Capture the cell that displays the provided text and extract its (x, y) central coordinate. 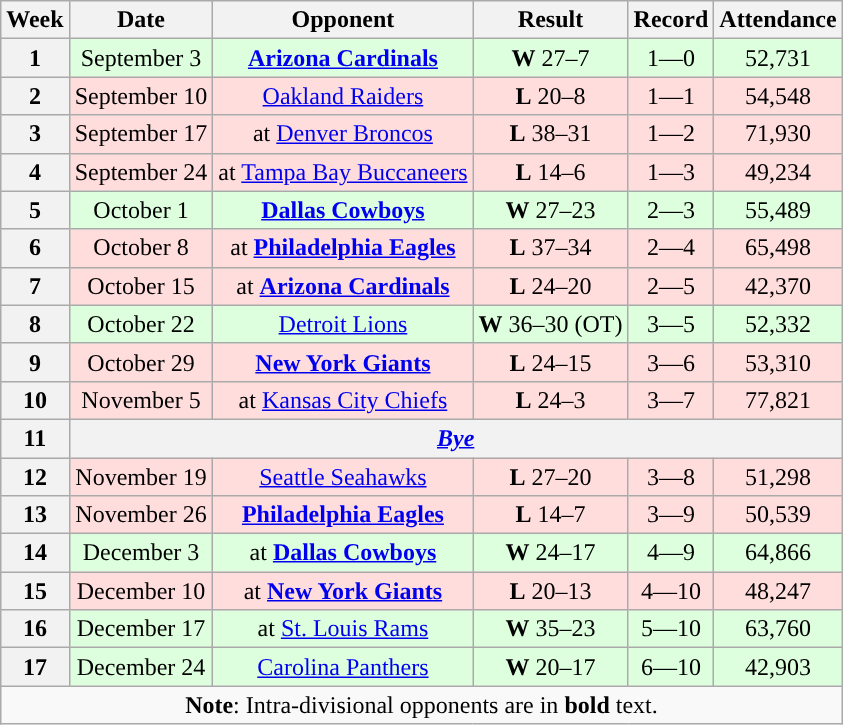
Record (671, 20)
52,332 (778, 324)
3—8 (671, 477)
13 (35, 515)
W 36–30 (OT) (550, 324)
17 (35, 667)
October 15 (141, 286)
W 27–7 (550, 58)
12 (35, 477)
L 24–3 (550, 400)
L 37–34 (550, 248)
Result (550, 20)
Attendance (778, 20)
December 24 (141, 667)
L 24–20 (550, 286)
4—9 (671, 553)
Opponent (343, 20)
L 14–7 (550, 515)
71,930 (778, 134)
November 5 (141, 400)
Week (35, 20)
at New York Giants (343, 591)
3 (35, 134)
Note: Intra-divisional opponents are in bold text. (422, 705)
L 27–20 (550, 477)
10 (35, 400)
December 17 (141, 629)
15 (35, 591)
October 1 (141, 210)
Philadelphia Eagles (343, 515)
2—5 (671, 286)
November 26 (141, 515)
September 24 (141, 172)
Seattle Seahawks (343, 477)
L 38–31 (550, 134)
54,548 (778, 96)
5 (35, 210)
November 19 (141, 477)
October 8 (141, 248)
at Dallas Cowboys (343, 553)
September 17 (141, 134)
49,234 (778, 172)
64,866 (778, 553)
6—10 (671, 667)
Oakland Raiders (343, 96)
42,903 (778, 667)
55,489 (778, 210)
7 (35, 286)
Arizona Cardinals (343, 58)
L 20–8 (550, 96)
52,731 (778, 58)
L 24–15 (550, 362)
53,310 (778, 362)
77,821 (778, 400)
October 29 (141, 362)
50,539 (778, 515)
1—1 (671, 96)
Dallas Cowboys (343, 210)
51,298 (778, 477)
6 (35, 248)
September 3 (141, 58)
9 (35, 362)
L 14–6 (550, 172)
63,760 (778, 629)
2—4 (671, 248)
2 (35, 96)
W 20–17 (550, 667)
at Kansas City Chiefs (343, 400)
16 (35, 629)
New York Giants (343, 362)
3—6 (671, 362)
3—9 (671, 515)
W 35–23 (550, 629)
5—10 (671, 629)
1—0 (671, 58)
3—5 (671, 324)
2—3 (671, 210)
3—7 (671, 400)
W 27–23 (550, 210)
42,370 (778, 286)
at St. Louis Rams (343, 629)
1—2 (671, 134)
W 24–17 (550, 553)
at Tampa Bay Buccaneers (343, 172)
48,247 (778, 591)
L 20–13 (550, 591)
at Philadelphia Eagles (343, 248)
October 22 (141, 324)
65,498 (778, 248)
at Denver Broncos (343, 134)
4 (35, 172)
1—3 (671, 172)
Date (141, 20)
Detroit Lions (343, 324)
8 (35, 324)
11 (35, 438)
1 (35, 58)
December 3 (141, 553)
Bye (456, 438)
September 10 (141, 96)
at Arizona Cardinals (343, 286)
December 10 (141, 591)
14 (35, 553)
4—10 (671, 591)
Carolina Panthers (343, 667)
